Determine the (X, Y) coordinate at the center of the cell enclosing the given text.  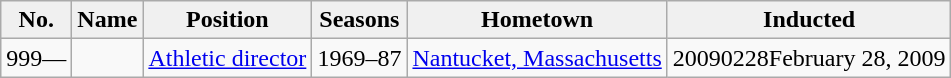
20090228February 28, 2009 (809, 58)
Inducted (809, 20)
Seasons (360, 20)
999— (36, 58)
Name (108, 20)
No. (36, 20)
Athletic director (228, 58)
Position (228, 20)
1969–87 (360, 58)
Hometown (537, 20)
Nantucket, Massachusetts (537, 58)
